Return the [X, Y] coordinate for the center point of the cell that contains the specified text.  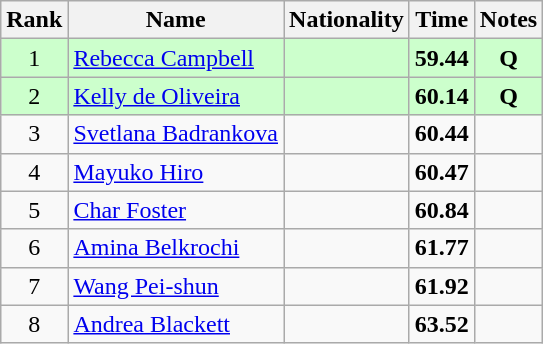
Rebecca Campbell [176, 58]
63.52 [442, 324]
Kelly de Oliveira [176, 96]
2 [34, 96]
3 [34, 134]
60.47 [442, 172]
5 [34, 210]
60.84 [442, 210]
Char Foster [176, 210]
Name [176, 20]
7 [34, 286]
8 [34, 324]
Wang Pei-shun [176, 286]
Notes [508, 20]
Nationality [347, 20]
Svetlana Badrankova [176, 134]
60.44 [442, 134]
59.44 [442, 58]
Amina Belkrochi [176, 248]
4 [34, 172]
1 [34, 58]
6 [34, 248]
Mayuko Hiro [176, 172]
Rank [34, 20]
61.77 [442, 248]
Andrea Blackett [176, 324]
61.92 [442, 286]
Time [442, 20]
60.14 [442, 96]
